Capture the cell that displays the provided text and extract its [x, y] central coordinate. 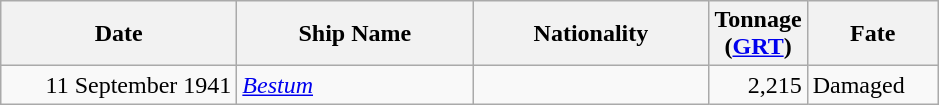
Bestum [355, 85]
Date [119, 34]
2,215 [758, 85]
Damaged [872, 85]
Fate [872, 34]
Ship Name [355, 34]
Nationality [591, 34]
Tonnage(GRT) [758, 34]
11 September 1941 [119, 85]
